Capture the cell that displays the provided text and extract its [x, y] central coordinate. 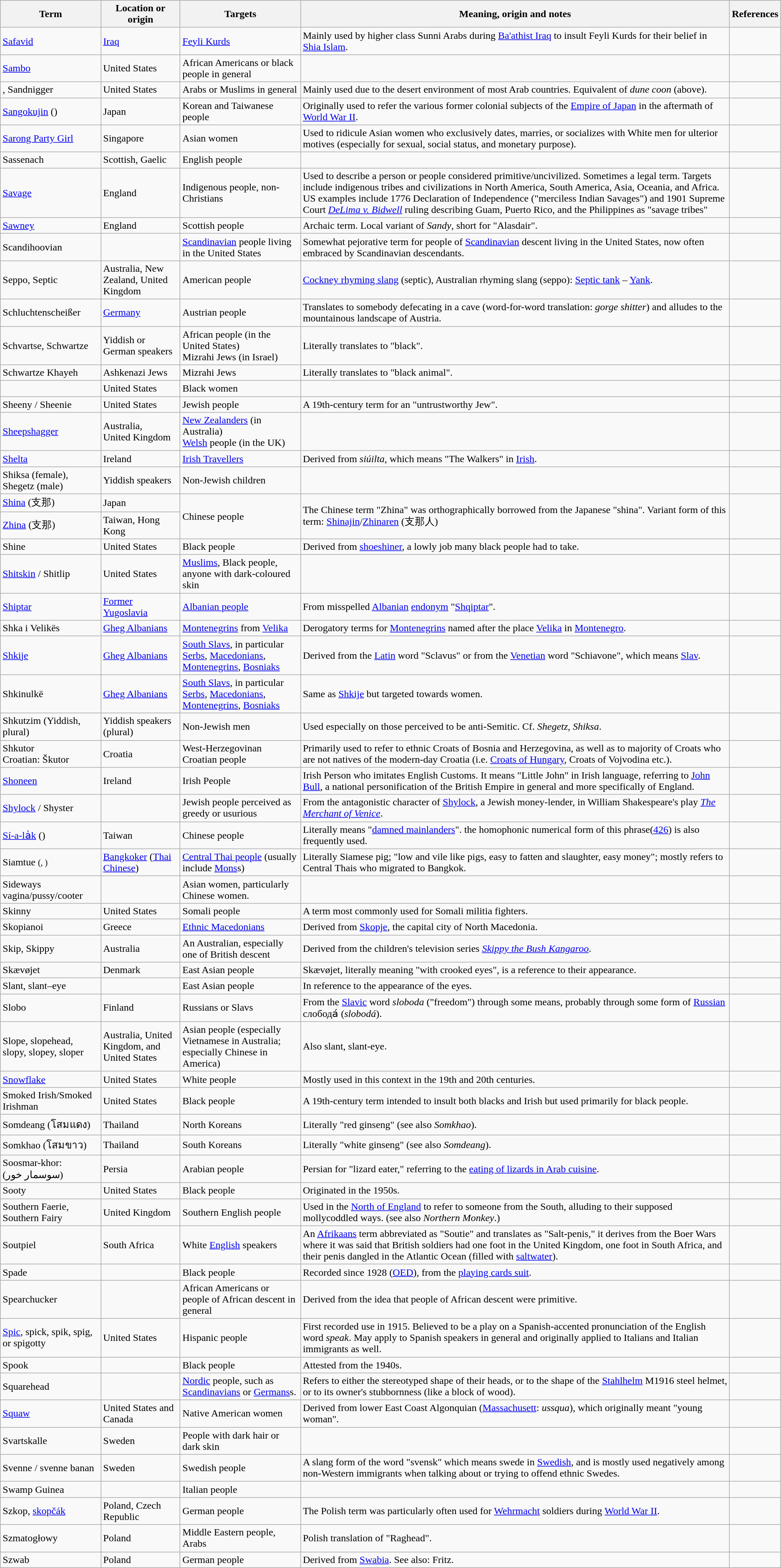
Szwab [51, 1560]
Spook [51, 1365]
Somewhat pejorative term for people of Scandinavian descent living in the United States, now often embraced by Scandinavian descendants. [515, 247]
Germany [141, 312]
Sheepshagger [51, 432]
Former Yugoslavia [141, 607]
Targets [240, 14]
Denmark [141, 970]
Svartskalle [51, 1441]
Attested from the 1940s. [515, 1365]
American people [240, 280]
Somkhao (โสมขาว) [51, 1145]
Austrian people [240, 312]
Squarehead [51, 1387]
Skopianoi [51, 927]
Arabian people [240, 1169]
Jewish people [240, 405]
Polish translation of "Raghead". [515, 1538]
ShkutorCroatian: Škutor [51, 754]
Same as Shkije but targeted towards women. [515, 694]
United Kingdom [141, 1212]
Location or origin [141, 14]
Term [51, 14]
Sideways vagina/pussy/cooter [51, 889]
Literally "red ginseng" (see also Somkhao). [515, 1125]
Singapore [141, 139]
Archaic term. Local variant of Sandy, short for "Alasdair". [515, 225]
Derived from the Latin word "Sclavus" or from the Venetian word "Schiavone", which means Slav. [515, 655]
Irish People [240, 781]
Derived from shoeshiner, a lowly job many black people had to take. [515, 547]
Slobo [51, 1008]
Southern Faerie, Southern Fairy [51, 1212]
References [755, 14]
Shina (支那) [51, 503]
Skævøjet, literally meaning "with crooked eyes", is a reference to their appearance. [515, 970]
Montenegrins from Velika [240, 628]
Skip, Skippy [51, 948]
Mostly used in this context in the 19th and 20th centuries. [515, 1079]
Safavid [51, 41]
Used in the North of England to refer to someone from the South, alluding to their supposed mollycoddled ways. (see also Northern Monkey.) [515, 1212]
Originally used to refer the various former colonial subjects of the Empire of Japan in the aftermath of World War II. [515, 111]
Taiwan, Hong Kong [141, 525]
Indigenous people, non-Christians [240, 193]
North Koreans [240, 1125]
Sassenach [51, 160]
Shitskin / Shitlip [51, 574]
From misspelled Albanian endonym "Shqiptar". [515, 607]
Sooty [51, 1191]
Schluchtenscheißer [51, 312]
South Africa [141, 1245]
Sawney [51, 225]
Originated in the 1950s. [515, 1191]
Soutpiel [51, 1245]
Greece [141, 927]
Australia, United Kingdom, and United States [141, 1046]
Poland, Czech Republic [141, 1511]
Recorded since 1928 (OED), from the playing cards suit. [515, 1272]
Muslims, Black people, anyone with dark-coloured skin [240, 574]
Translates to somebody defecating in a cave (word-for-word translation: gorge shitter) and alludes to the mountainous landscape of Austria. [515, 312]
Spade [51, 1272]
African Americans or people of African descent in general [240, 1299]
Black women [240, 389]
Literally translates to "black". [515, 346]
Sí-a-la̍k () [51, 835]
Derived from Swabia. See also: Fritz. [515, 1560]
Australia,United Kingdom [141, 432]
Literally translates to "black animal". [515, 373]
Also slant, slant-eye. [515, 1046]
A term most commonly used for Somali militia fighters. [515, 911]
A 19th-century term for an "untrustworthy Jew". [515, 405]
The Chinese term "Zhina" was orthographically borrowed from the Japanese "shina". Variant form of this term: Shinajin/Zhinaren (支那人) [515, 516]
Somdeang (โสมแดง) [51, 1125]
Central Thai people (usually include Monss) [240, 862]
Slope, slopehead, slopy, slopey, sloper [51, 1046]
Literally "white ginseng" (see also Somdeang). [515, 1145]
Irish Travellers [240, 459]
Arabs or Muslims in general [240, 90]
Siamtue (, ) [51, 862]
Meaning, origin and notes [515, 14]
Albanian people [240, 607]
Scottish, Gaelic [141, 160]
Swedish people [240, 1468]
Derived from the children's television series Skippy the Bush Kangaroo. [515, 948]
Swamp Guinea [51, 1490]
Derived from the idea that people of African descent were primitive. [515, 1299]
Korean and Taiwanese people [240, 111]
African people (in the United States)Mizrahi Jews (in Israel) [240, 346]
Taiwan [141, 835]
Shiksa (female), Shegetz (male) [51, 480]
Non-Jewish men [240, 726]
Derived from Skopje, the capital city of North Macedonia. [515, 927]
Asian women, particularly Chinese women. [240, 889]
Literally means "damned mainlanders". the homophonic numerical form of this phrase(426) is also frequently used. [515, 835]
English people [240, 160]
Seppo, Septic [51, 280]
Ethnic Macedonians [240, 927]
Spic, spick, spik, spig, or spigotty [51, 1338]
White people [240, 1079]
Savage [51, 193]
, Sandnigger [51, 90]
Nordic people, such as Scandinavians or Germanss. [240, 1387]
Snowflake [51, 1079]
Yiddish or German speakers [141, 346]
In reference to the appearance of the eyes. [515, 986]
Skævøjet [51, 970]
Iraq [141, 41]
Persia [141, 1169]
Zhina (支那) [51, 525]
Southern English people [240, 1212]
Shkinulkë [51, 694]
Feyli Kurds [240, 41]
Bangkoker (Thai Chinese) [141, 862]
Australia, New Zealand, United Kingdom [141, 280]
Szkop, skopčák [51, 1511]
Scandinavian people living in the United States [240, 247]
Smoked Irish/Smoked Irishman [51, 1100]
Asian women [240, 139]
Italian people [240, 1490]
Cockney rhyming slang (septic), Australian rhyming slang (seppo): Septic tank – Yank. [515, 280]
United States and Canada [141, 1414]
Mainly used by higher class Sunni Arabs during Ba'athist Iraq to insult Feyli Kurds for their belief in Shia Islam. [515, 41]
Somali people [240, 911]
South Koreans [240, 1145]
Ashkenazi Jews [141, 373]
Mainly used due to the desert environment of most Arab countries. Equivalent of dune coon (above). [515, 90]
Jewish people perceived as greedy or usurious [240, 808]
From the antagonistic character of Shylock, a Jewish money-lender, in William Shakespeare's play The Merchant of Venice. [515, 808]
Non-Jewish children [240, 480]
Derived from lower East Coast Algonquian (Massachusett: ussqua), which originally meant "young woman". [515, 1414]
Skinny [51, 911]
Persian for "lizard eater," referring to the eating of lizards in Arab cuisine. [515, 1169]
Shkutzim (Yiddish, plural) [51, 726]
Australia [141, 948]
Middle Eastern people, Arabs [240, 1538]
Slant, slant–eye [51, 986]
Derived from siúilta, which means "The Walkers" in Irish. [515, 459]
Shine [51, 547]
From the Slavic word sloboda ("freedom") through some means, probably through some form of Russian слобода́ (slobodá). [515, 1008]
Shiptar [51, 607]
The Polish term was particularly often used for Wehrmacht soldiers during World War II. [515, 1511]
Used especially on those perceived to be anti-Semitic. Cf. Shegetz, Shiksa. [515, 726]
West-Herzegovinan Croatian people [240, 754]
Literally Siamese pig; "low and vile like pigs, easy to fatten and slaughter, easy money"; mostly refers to Central Thais who migrated to Bangkok. [515, 862]
Sheeny / Sheenie [51, 405]
Sangokujin () [51, 111]
Asian people (especially Vietnamese in Australia; especially Chinese in America) [240, 1046]
Derogatory terms for Montenegrins named after the place Velika in Montenegro. [515, 628]
White English speakers [240, 1245]
Spearchucker [51, 1299]
Shka i Velikës [51, 628]
Schwartze Khayeh [51, 373]
Shylock / Shyster [51, 808]
A 19th-century term intended to insult both blacks and Irish but used primarily for black people. [515, 1100]
Yiddish speakers [141, 480]
Squaw [51, 1414]
Soosmar-khor: (سوسمار خور) [51, 1169]
New Zealanders (in Australia)Welsh people (in the UK) [240, 432]
Shkije [51, 655]
Shoneen [51, 781]
Croatia [141, 754]
Sarong Party Girl [51, 139]
Szmatogłowy [51, 1538]
Shelta [51, 459]
Scandihoovian [51, 247]
African Americans or black people in general [240, 68]
People with dark hair or dark skin [240, 1441]
Svenne / svenne banan [51, 1468]
Sambo [51, 68]
Finland [141, 1008]
Mizrahi Jews [240, 373]
Yiddish speakers (plural) [141, 726]
Hispanic people [240, 1338]
Schvartse, Schwartze [51, 346]
Russians or Slavs [240, 1008]
An Australian, especially one of British descent [240, 948]
Native American women [240, 1414]
Scottish people [240, 225]
